Identify which cell holds the provided text, then report its (x, y) central coordinate. 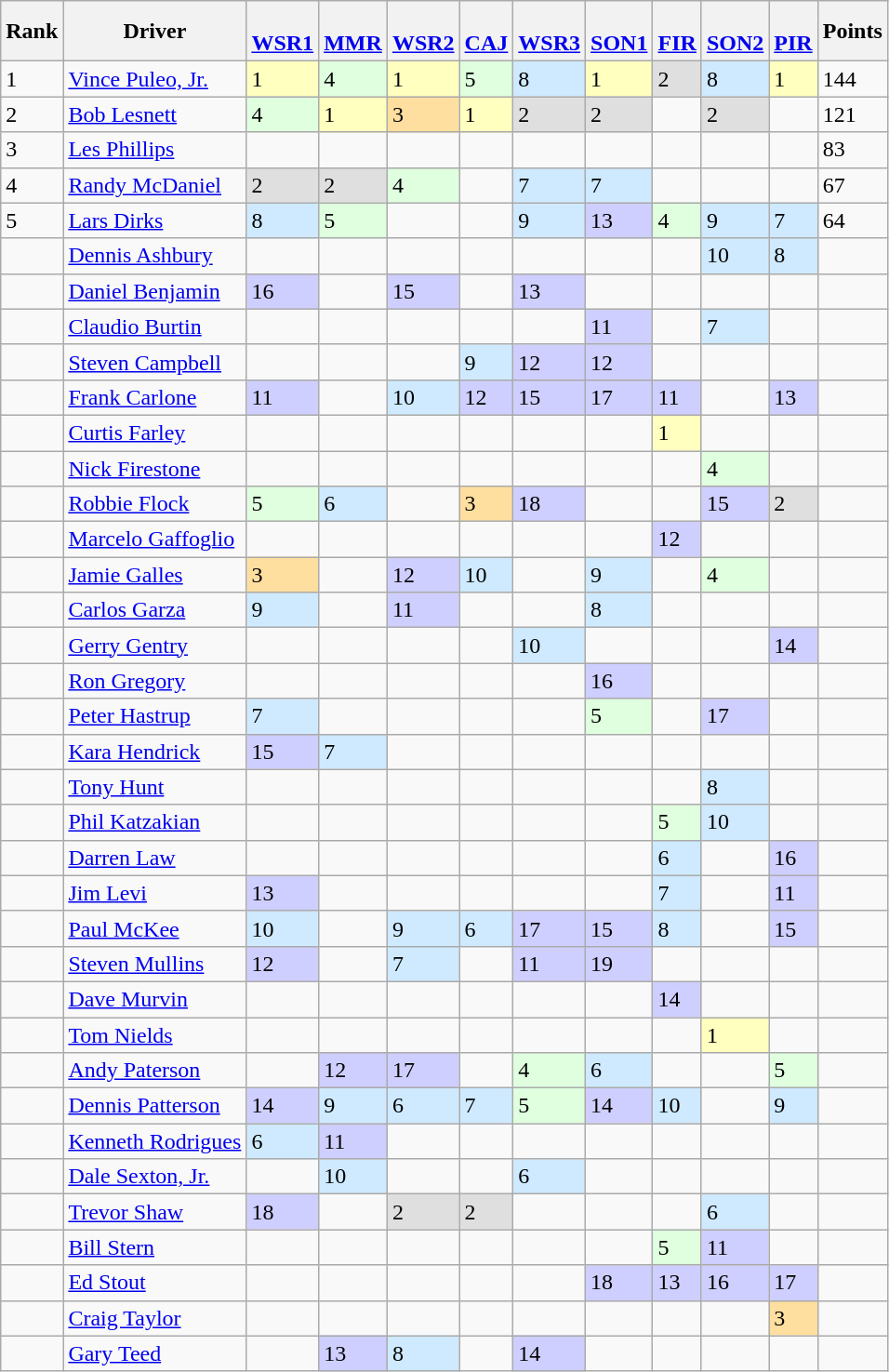
Bill Stern (154, 1247)
Les Phillips (154, 150)
Dale Sexton, Jr. (154, 1177)
Trevor Shaw (154, 1212)
FIR (677, 32)
83 (852, 150)
WSR1 (283, 32)
Marcelo Gaffoglio (154, 539)
Points (852, 32)
Daniel Benjamin (154, 291)
WSR2 (423, 32)
Andy Paterson (154, 1071)
Lars Dirks (154, 220)
Curtis Farley (154, 433)
Craig Taylor (154, 1318)
Kara Hendrick (154, 752)
19 (619, 964)
Driver (154, 32)
PIR (793, 32)
SON1 (619, 32)
Ed Stout (154, 1283)
144 (852, 79)
Jamie Galles (154, 575)
MMR (353, 32)
CAJ (486, 32)
Steven Campbell (154, 362)
Steven Mullins (154, 964)
Rank (32, 32)
Bob Lesnett (154, 114)
Tony Hunt (154, 787)
Vince Puleo, Jr. (154, 79)
Robbie Flock (154, 504)
Jim Levi (154, 893)
Kenneth Rodrigues (154, 1141)
WSR3 (550, 32)
64 (852, 220)
Paul McKee (154, 928)
Ron Gregory (154, 681)
67 (852, 185)
Peter Hastrup (154, 716)
Tom Nields (154, 1035)
Carlos Garza (154, 610)
Nick Firestone (154, 468)
Phil Katzakian (154, 822)
121 (852, 114)
Dave Murvin (154, 999)
Randy McDaniel (154, 185)
Frank Carlone (154, 397)
Gary Teed (154, 1353)
Dennis Ashbury (154, 256)
Darren Law (154, 858)
Gerry Gentry (154, 646)
Claudio Burtin (154, 326)
SON2 (735, 32)
Dennis Patterson (154, 1106)
